Determine the [X, Y] coordinate at the center of the cell enclosing the given text.  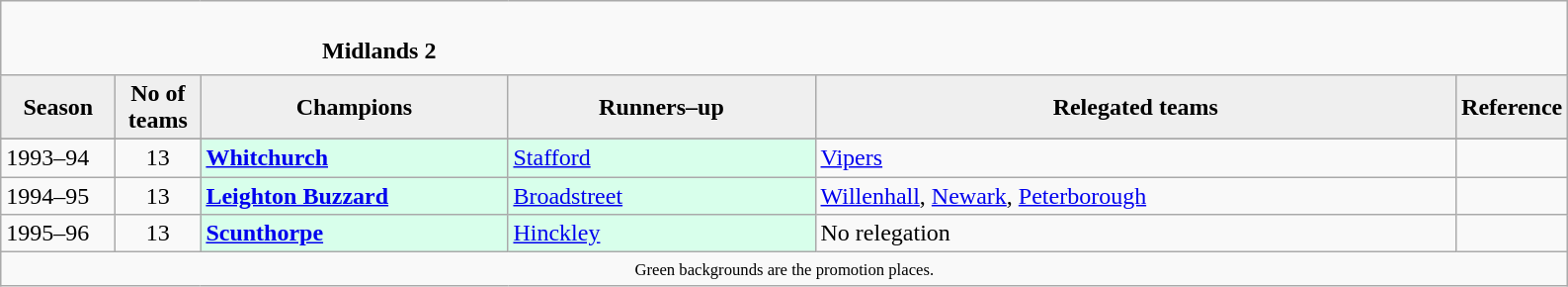
Stafford [662, 157]
1993–94 [58, 157]
Hinckley [662, 234]
Season [58, 107]
Reference [1512, 107]
Willenhall, Newark, Peterborough [1136, 195]
Whitchurch [354, 157]
No of teams [158, 107]
Leighton Buzzard [354, 195]
Vipers [1136, 157]
Champions [354, 107]
Relegated teams [1136, 107]
1995–96 [58, 234]
Broadstreet [662, 195]
Scunthorpe [354, 234]
1994–95 [58, 195]
No relegation [1136, 234]
Green backgrounds are the promotion places. [784, 269]
Runners–up [662, 107]
